For the text-containing cell, return its midpoint in (x, y) coordinate format. 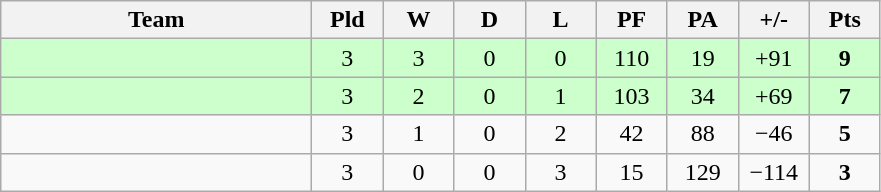
129 (702, 172)
+69 (774, 96)
Team (156, 20)
34 (702, 96)
W (418, 20)
L (560, 20)
−46 (774, 134)
PA (702, 20)
110 (632, 58)
PF (632, 20)
Pts (844, 20)
−114 (774, 172)
+91 (774, 58)
D (490, 20)
Pld (348, 20)
19 (702, 58)
+/- (774, 20)
5 (844, 134)
88 (702, 134)
42 (632, 134)
103 (632, 96)
7 (844, 96)
9 (844, 58)
15 (632, 172)
